Identify which cell holds the provided text, then report its (X, Y) central coordinate. 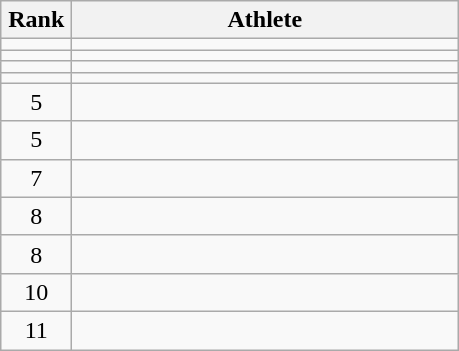
11 (36, 330)
7 (36, 178)
10 (36, 292)
Rank (36, 20)
Athlete (265, 20)
